Detect which cell encompasses the target text, then output its [X, Y] center coordinate. 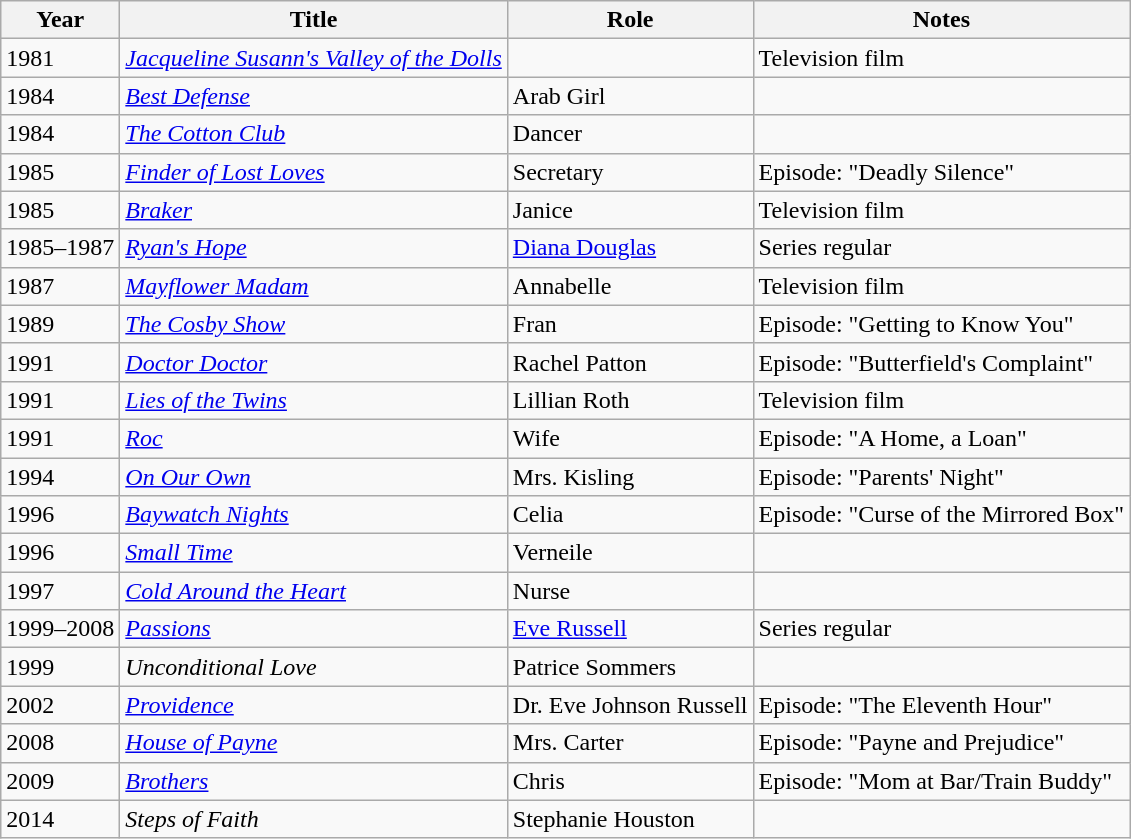
1987 [60, 286]
1997 [60, 591]
2008 [60, 743]
1994 [60, 477]
Patrice Sommers [630, 667]
Finder of Lost Loves [314, 172]
House of Payne [314, 743]
Episode: "Payne and Prejudice" [942, 743]
Annabelle [630, 286]
Cold Around the Heart [314, 591]
Title [314, 20]
Roc [314, 438]
Episode: "Curse of the Mirrored Box" [942, 515]
2014 [60, 819]
The Cosby Show [314, 324]
Unconditional Love [314, 667]
Brothers [314, 781]
Dancer [630, 134]
Episode: "Mom at Bar/Train Buddy" [942, 781]
Mrs. Carter [630, 743]
Episode: "Getting to Know You" [942, 324]
Celia [630, 515]
Doctor Doctor [314, 362]
Episode: "A Home, a Loan" [942, 438]
Episode: "The Eleventh Hour" [942, 705]
Wife [630, 438]
Diana Douglas [630, 248]
Notes [942, 20]
Chris [630, 781]
Nurse [630, 591]
Dr. Eve Johnson Russell [630, 705]
Episode: "Parents' Night" [942, 477]
1999–2008 [60, 629]
1985–1987 [60, 248]
Braker [314, 210]
Year [60, 20]
Mrs. Kisling [630, 477]
Arab Girl [630, 96]
Verneile [630, 553]
2002 [60, 705]
1999 [60, 667]
Ryan's Hope [314, 248]
1989 [60, 324]
Episode: "Butterfield's Complaint" [942, 362]
Small Time [314, 553]
On Our Own [314, 477]
Baywatch Nights [314, 515]
Mayflower Madam [314, 286]
Best Defense [314, 96]
Fran [630, 324]
Role [630, 20]
Lillian Roth [630, 400]
2009 [60, 781]
Secretary [630, 172]
Passions [314, 629]
Lies of the Twins [314, 400]
Episode: "Deadly Silence" [942, 172]
The Cotton Club [314, 134]
Janice [630, 210]
1981 [60, 58]
Stephanie Houston [630, 819]
Steps of Faith [314, 819]
Eve Russell [630, 629]
Rachel Patton [630, 362]
Providence [314, 705]
Jacqueline Susann's Valley of the Dolls [314, 58]
